Pinpoint the cell where the given text exists, returning its (X, Y) midpoint coordinate. 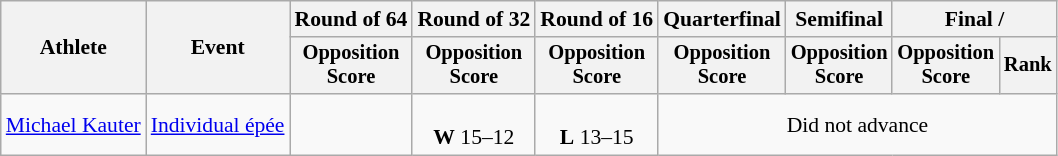
Round of 64 (352, 19)
Event (218, 48)
Quarterfinal (722, 19)
L 13–15 (596, 124)
Athlete (74, 48)
Michael Kauter (74, 124)
Rank (1028, 66)
Individual épée (218, 124)
Final / (974, 19)
W 15–12 (474, 124)
Semifinal (840, 19)
Did not advance (857, 124)
Round of 16 (596, 19)
Round of 32 (474, 19)
